Pinpoint the cell where the given text exists, returning its [X, Y] midpoint coordinate. 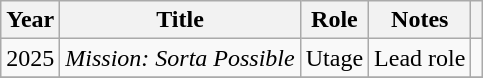
Notes [420, 20]
2025 [30, 58]
Lead role [420, 58]
Year [30, 20]
Title [180, 20]
Role [334, 20]
Mission: Sorta Possible [180, 58]
Utage [334, 58]
